Provide the [X, Y] coordinate of the cell's center where the given text is located.  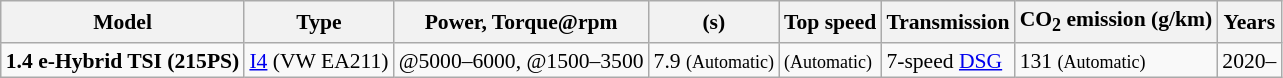
Power, Torque@rpm [522, 22]
(s) [714, 22]
Years [1249, 22]
Model [123, 22]
Top speed [830, 22]
CO2 emission (g/km) [1116, 22]
Type [318, 22]
Transmission [948, 22]
